Locate the cell with the specified text and output its (X, Y) center coordinate. 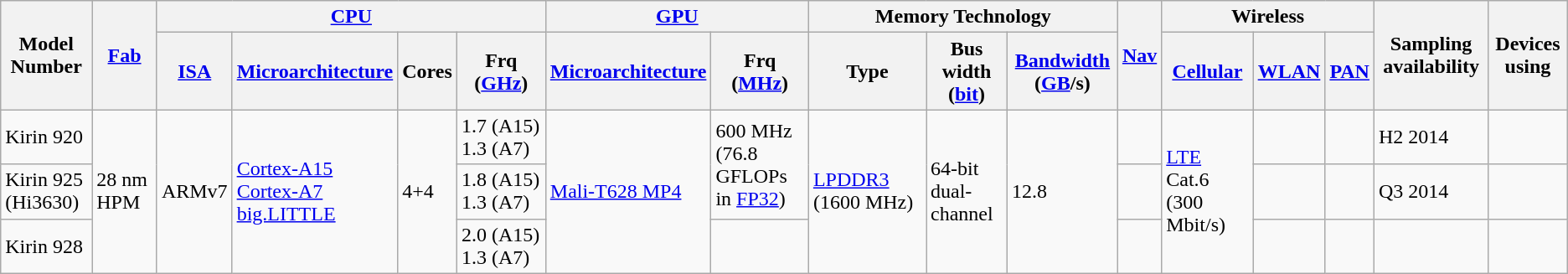
Bandwidth (GB/s) (1063, 71)
PAN (1350, 71)
Kirin 925 (Hi3630) (47, 191)
600 MHz(76.8 GFLOPs in FP32) (760, 164)
Cores (427, 71)
Bus width (bit) (967, 71)
Kirin 928 (47, 246)
ARMv7 (194, 191)
H2 2014 (1431, 137)
Memory Technology (963, 17)
ISA (194, 71)
2.0 (A15)1.3 (A7) (501, 246)
LTE Cat.6 (300 Mbit/s) (1208, 191)
Wireless (1268, 17)
Cellular (1208, 71)
Devices using (1528, 55)
Mali-T628 MP4 (628, 191)
28 nm HPM (125, 191)
CPU (351, 17)
Kirin 920 (47, 137)
Sampling availability (1431, 55)
Frq (MHz) (760, 71)
Cortex-A15Cortex-A7 big.LITTLE (315, 191)
12.8 (1063, 191)
Frq (GHz) (501, 71)
WLAN (1289, 71)
Model Number (47, 55)
Q3 2014 (1431, 191)
Type (867, 71)
1.8 (A15)1.3 (A7) (501, 191)
64-bit dual-channel (967, 191)
4+4 (427, 191)
1.7 (A15)1.3 (A7) (501, 137)
Nav (1139, 55)
GPU (677, 17)
Fab (125, 55)
LPDDR3 (1600 MHz) (867, 191)
